Search for the cell housing the specified text and yield its (X, Y) center coordinate. 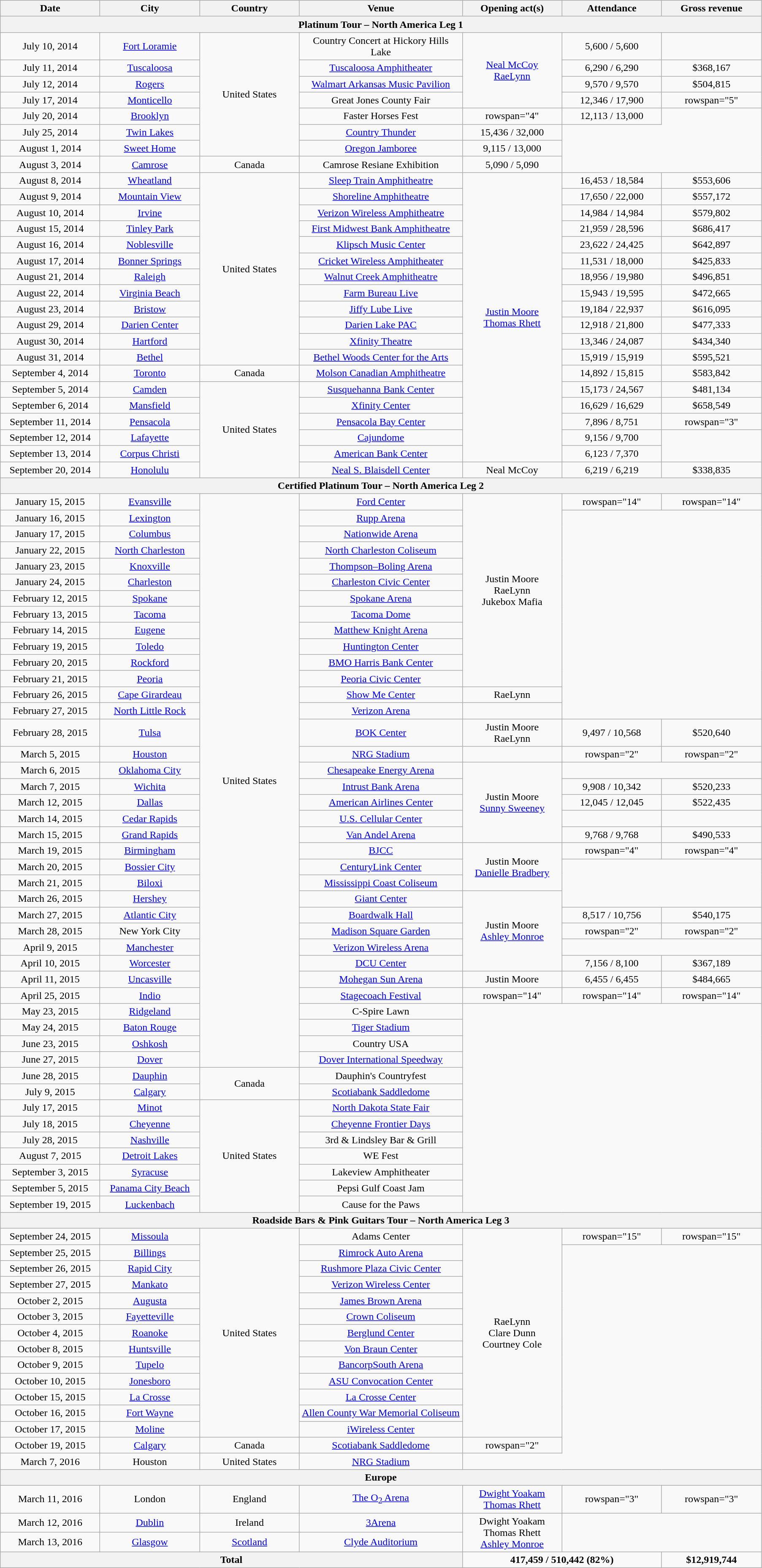
Tuscaloosa (150, 68)
March 13, 2016 (50, 1542)
C-Spire Lawn (381, 1012)
Irvine (150, 212)
Walmart Arkansas Music Pavilion (381, 84)
Atlantic City (150, 915)
Ireland (249, 1523)
April 25, 2015 (50, 995)
3Arena (381, 1523)
$616,095 (711, 309)
England (249, 1499)
$434,340 (711, 341)
March 28, 2015 (50, 931)
Scotland (249, 1542)
March 20, 2015 (50, 867)
Gross revenue (711, 8)
Rogers (150, 84)
Dover International Speedway (381, 1060)
Nationwide Arena (381, 534)
Raleigh (150, 277)
Camden (150, 389)
Indio (150, 995)
Stagecoach Festival (381, 995)
21,959 / 28,596 (612, 229)
March 14, 2015 (50, 819)
$484,665 (711, 979)
October 17, 2015 (50, 1429)
Birmingham (150, 851)
Billings (150, 1253)
Eugene (150, 630)
Pepsi Gulf Coast Jam (381, 1188)
September 24, 2015 (50, 1236)
Oshkosh (150, 1044)
Toledo (150, 646)
New York City (150, 931)
Sleep Train Amphitheatre (381, 180)
September 13, 2014 (50, 453)
iWireless Center (381, 1429)
RaeLynnClare DunnCourtney Cole (512, 1332)
Dwight YoakamThomas RhettAshley Monroe (512, 1533)
6,290 / 6,290 (612, 68)
$522,435 (711, 803)
Mansfield (150, 405)
Wheatland (150, 180)
July 12, 2014 (50, 84)
Manchester (150, 947)
$477,333 (711, 325)
September 5, 2014 (50, 389)
July 10, 2014 (50, 46)
Xfinity Center (381, 405)
Mississippi Coast Coliseum (381, 883)
Charleston (150, 582)
Shoreline Amphitheatre (381, 196)
Opening act(s) (512, 8)
February 12, 2015 (50, 598)
8,517 / 10,756 (612, 915)
Neal McCoyRaeLynn (512, 70)
12,918 / 21,800 (612, 325)
June 27, 2015 (50, 1060)
March 26, 2015 (50, 899)
Farm Bureau Live (381, 293)
City (150, 8)
7,896 / 8,751 (612, 421)
August 31, 2014 (50, 357)
Peoria Civic Center (381, 678)
12,113 / 13,000 (612, 116)
7,156 / 8,100 (612, 963)
March 15, 2015 (50, 835)
Lakeview Amphitheater (381, 1172)
Dwight YoakamThomas Rhett (512, 1499)
August 15, 2014 (50, 229)
May 23, 2015 (50, 1012)
Roadside Bars & Pink Guitars Tour – North America Leg 3 (381, 1220)
Bethel (150, 357)
rowspan="5" (711, 100)
Noblesville (150, 245)
Augusta (150, 1301)
3rd & Lindsley Bar & Grill (381, 1140)
Minot (150, 1108)
U.S. Cellular Center (381, 819)
March 27, 2015 (50, 915)
Pensacola Bay Center (381, 421)
Cricket Wireless Amphitheater (381, 261)
Attendance (612, 8)
417,459 / 510,442 (82%) (562, 1560)
Cajundome (381, 437)
October 2, 2015 (50, 1301)
Bossier City (150, 867)
Jonesboro (150, 1381)
October 8, 2015 (50, 1349)
Certified Platinum Tour – North America Leg 2 (381, 486)
April 11, 2015 (50, 979)
Giant Center (381, 899)
Brooklyn (150, 116)
Cheyenne Frontier Days (381, 1124)
Hershey (150, 899)
Huntsville (150, 1349)
February 21, 2015 (50, 678)
Dover (150, 1060)
$658,549 (711, 405)
Cause for the Paws (381, 1204)
February 27, 2015 (50, 711)
Mohegan Sun Arena (381, 979)
First Midwest Bank Amphitheatre (381, 229)
October 4, 2015 (50, 1333)
Hartford (150, 341)
Faster Horses Fest (381, 116)
Venue (381, 8)
September 3, 2015 (50, 1172)
Country Thunder (381, 132)
Fayetteville (150, 1317)
North Dakota State Fair (381, 1108)
Corpus Christi (150, 453)
London (150, 1499)
Huntington Center (381, 646)
17,650 / 22,000 (612, 196)
5,600 / 5,600 (612, 46)
Bonner Springs (150, 261)
North Little Rock (150, 711)
Country (249, 8)
June 28, 2015 (50, 1076)
February 14, 2015 (50, 630)
Baton Rouge (150, 1028)
Verizon Wireless Center (381, 1285)
August 17, 2014 (50, 261)
April 9, 2015 (50, 947)
Syracuse (150, 1172)
Rapid City (150, 1269)
March 19, 2015 (50, 851)
Rimrock Auto Arena (381, 1253)
Biloxi (150, 883)
Tacoma Dome (381, 614)
Oregon Jamboree (381, 148)
March 21, 2015 (50, 883)
Von Braun Center (381, 1349)
Worcester (150, 963)
Lexington (150, 518)
$504,815 (711, 84)
January 24, 2015 (50, 582)
Peoria (150, 678)
Justin MooreDanielle Bradbery (512, 867)
Madison Square Garden (381, 931)
$367,189 (711, 963)
16,629 / 16,629 (612, 405)
October 9, 2015 (50, 1365)
Tinley Park (150, 229)
Uncasville (150, 979)
March 6, 2015 (50, 770)
BOK Center (381, 732)
Country Concert at Hickory Hills Lake (381, 46)
July 11, 2014 (50, 68)
March 5, 2015 (50, 754)
$595,521 (711, 357)
14,984 / 14,984 (612, 212)
September 6, 2014 (50, 405)
BJCC (381, 851)
Fort Wayne (150, 1413)
15,919 / 15,919 (612, 357)
La Crosse (150, 1397)
9,115 / 13,000 (512, 148)
Clyde Auditorium (381, 1542)
$553,606 (711, 180)
July 18, 2015 (50, 1124)
August 8, 2014 (50, 180)
Show Me Center (381, 694)
March 12, 2016 (50, 1523)
January 15, 2015 (50, 502)
February 20, 2015 (50, 662)
9,908 / 10,342 (612, 787)
Molson Canadian Amphitheatre (381, 373)
August 23, 2014 (50, 309)
Bethel Woods Center for the Arts (381, 357)
August 10, 2014 (50, 212)
9,156 / 9,700 (612, 437)
$425,833 (711, 261)
North Charleston (150, 550)
Country USA (381, 1044)
August 30, 2014 (50, 341)
Columbus (150, 534)
15,436 / 32,000 (512, 132)
Ford Center (381, 502)
CenturyLink Center (381, 867)
Rockford (150, 662)
July 28, 2015 (50, 1140)
Mountain View (150, 196)
Europe (381, 1477)
Tuscaloosa Amphitheater (381, 68)
15,943 / 19,595 (612, 293)
Camrose Resiane Exhibition (381, 164)
$520,233 (711, 787)
6,219 / 6,219 (612, 470)
$481,134 (711, 389)
Verizon Arena (381, 711)
September 12, 2014 (50, 437)
February 28, 2015 (50, 732)
July 9, 2015 (50, 1092)
October 15, 2015 (50, 1397)
March 7, 2015 (50, 787)
August 22, 2014 (50, 293)
September 26, 2015 (50, 1269)
Glasgow (150, 1542)
August 21, 2014 (50, 277)
14,892 / 15,815 (612, 373)
Cheyenne (150, 1124)
$557,172 (711, 196)
BMO Harris Bank Center (381, 662)
May 24, 2015 (50, 1028)
16,453 / 18,584 (612, 180)
Detroit Lakes (150, 1156)
$338,835 (711, 470)
Verizon Wireless Amphitheatre (381, 212)
$520,640 (711, 732)
March 7, 2016 (50, 1461)
Chesapeake Energy Arena (381, 770)
Intrust Bank Arena (381, 787)
The O2 Arena (381, 1499)
Spokane Arena (381, 598)
Wichita (150, 787)
August 9, 2014 (50, 196)
April 10, 2015 (50, 963)
American Airlines Center (381, 803)
Cape Girardeau (150, 694)
Boardwalk Hall (381, 915)
Darien Lake PAC (381, 325)
September 20, 2014 (50, 470)
Panama City Beach (150, 1188)
9,768 / 9,768 (612, 835)
Fort Loramie (150, 46)
9,497 / 10,568 (612, 732)
Ridgeland (150, 1012)
Thompson–Boling Arena (381, 566)
Berglund Center (381, 1333)
Jiffy Lube Live (381, 309)
August 16, 2014 (50, 245)
Roanoke (150, 1333)
September 4, 2014 (50, 373)
La Crosse Center (381, 1397)
12,045 / 12,045 (612, 803)
Dauphin's Countryfest (381, 1076)
Justin Moore Thomas Rhett (512, 317)
Tupelo (150, 1365)
March 11, 2016 (50, 1499)
Matthew Knight Arena (381, 630)
5,090 / 5,090 (512, 164)
February 19, 2015 (50, 646)
$540,175 (711, 915)
Great Jones County Fair (381, 100)
ASU Convocation Center (381, 1381)
11,531 / 18,000 (612, 261)
Klipsch Music Center (381, 245)
12,346 / 17,900 (612, 100)
Charleston Civic Center (381, 582)
Cedar Rapids (150, 819)
August 3, 2014 (50, 164)
Tulsa (150, 732)
January 16, 2015 (50, 518)
Tacoma (150, 614)
$686,417 (711, 229)
BancorpSouth Arena (381, 1365)
July 20, 2014 (50, 116)
January 22, 2015 (50, 550)
Camrose (150, 164)
Susquehanna Bank Center (381, 389)
September 5, 2015 (50, 1188)
Neal S. Blaisdell Center (381, 470)
15,173 / 24,567 (612, 389)
Crown Coliseum (381, 1317)
North Charleston Coliseum (381, 550)
Dublin (150, 1523)
Pensacola (150, 421)
Nashville (150, 1140)
$583,842 (711, 373)
23,622 / 24,425 (612, 245)
$368,167 (711, 68)
Date (50, 8)
$12,919,744 (711, 1560)
October 16, 2015 (50, 1413)
Justin MooreAshley Monroe (512, 931)
RaeLynn (512, 694)
Missoula (150, 1236)
October 10, 2015 (50, 1381)
Moline (150, 1429)
Twin Lakes (150, 132)
October 3, 2015 (50, 1317)
WE Fest (381, 1156)
Sweet Home (150, 148)
Dallas (150, 803)
18,956 / 19,980 (612, 277)
February 13, 2015 (50, 614)
Adams Center (381, 1236)
Honolulu (150, 470)
American Bank Center (381, 453)
Mankato (150, 1285)
6,123 / 7,370 (612, 453)
July 25, 2014 (50, 132)
Justin MooreRaeLynnJukebox Mafia (512, 590)
Lafayette (150, 437)
Tiger Stadium (381, 1028)
Platinum Tour – North America Leg 1 (381, 24)
Justin Moore (512, 979)
Grand Rapids (150, 835)
Rupp Arena (381, 518)
Verizon Wireless Arena (381, 947)
Dauphin (150, 1076)
Knoxville (150, 566)
Luckenbach (150, 1204)
June 23, 2015 (50, 1044)
6,455 / 6,455 (612, 979)
Justin MooreSunny Sweeney (512, 803)
19,184 / 22,937 (612, 309)
Van Andel Arena (381, 835)
9,570 / 9,570 (612, 84)
Evansville (150, 502)
October 19, 2015 (50, 1445)
DCU Center (381, 963)
February 26, 2015 (50, 694)
January 23, 2015 (50, 566)
January 17, 2015 (50, 534)
Neal McCoy (512, 470)
September 25, 2015 (50, 1253)
Walnut Creek Amphitheatre (381, 277)
September 19, 2015 (50, 1204)
Allen County War Memorial Coliseum (381, 1413)
September 27, 2015 (50, 1285)
Rushmore Plaza Civic Center (381, 1269)
August 1, 2014 (50, 148)
Virginia Beach (150, 293)
13,346 / 24,087 (612, 341)
$579,802 (711, 212)
James Brown Arena (381, 1301)
Total (231, 1560)
Darien Center (150, 325)
$496,851 (711, 277)
Xfinity Theatre (381, 341)
$472,665 (711, 293)
$642,897 (711, 245)
Bristow (150, 309)
September 11, 2014 (50, 421)
March 12, 2015 (50, 803)
Monticello (150, 100)
$490,533 (711, 835)
July 17, 2015 (50, 1108)
Justin MooreRaeLynn (512, 732)
Toronto (150, 373)
August 7, 2015 (50, 1156)
July 17, 2014 (50, 100)
Spokane (150, 598)
Oklahoma City (150, 770)
August 29, 2014 (50, 325)
